For the text-containing cell, return its midpoint in [X, Y] coordinate format. 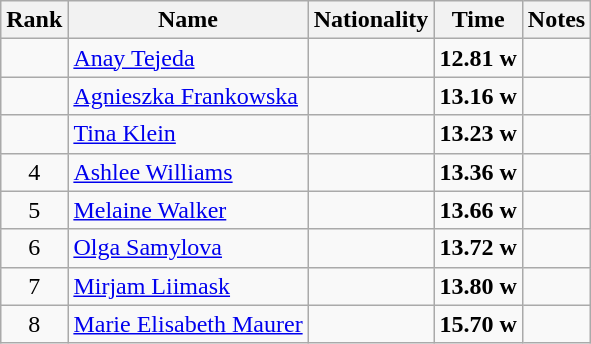
13.36 w [478, 172]
13.72 w [478, 248]
15.70 w [478, 324]
Time [478, 20]
13.66 w [478, 210]
Mirjam Liimask [188, 286]
Anay Tejeda [188, 58]
Rank [34, 20]
Agnieszka Frankowska [188, 96]
Ashlee Williams [188, 172]
13.80 w [478, 286]
Name [188, 20]
6 [34, 248]
7 [34, 286]
Nationality [371, 20]
Olga Samylova [188, 248]
8 [34, 324]
13.23 w [478, 134]
Tina Klein [188, 134]
12.81 w [478, 58]
5 [34, 210]
Notes [556, 20]
Melaine Walker [188, 210]
Marie Elisabeth Maurer [188, 324]
4 [34, 172]
13.16 w [478, 96]
